Return the (x, y) coordinate for the center point of the cell that contains the specified text.  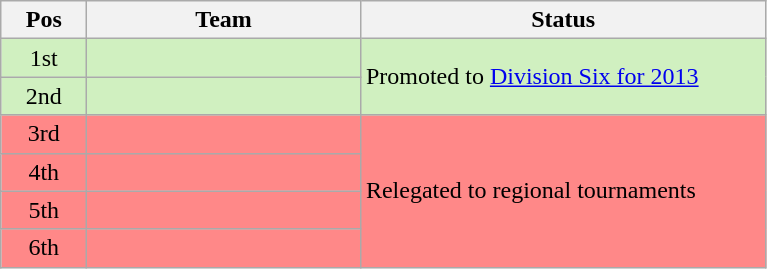
Pos (44, 20)
Promoted to Division Six for 2013 (563, 77)
Team (224, 20)
6th (44, 248)
3rd (44, 134)
5th (44, 210)
Status (563, 20)
2nd (44, 96)
1st (44, 58)
4th (44, 172)
Relegated to regional tournaments (563, 191)
